Pinpoint the cell where the given text exists, returning its (x, y) midpoint coordinate. 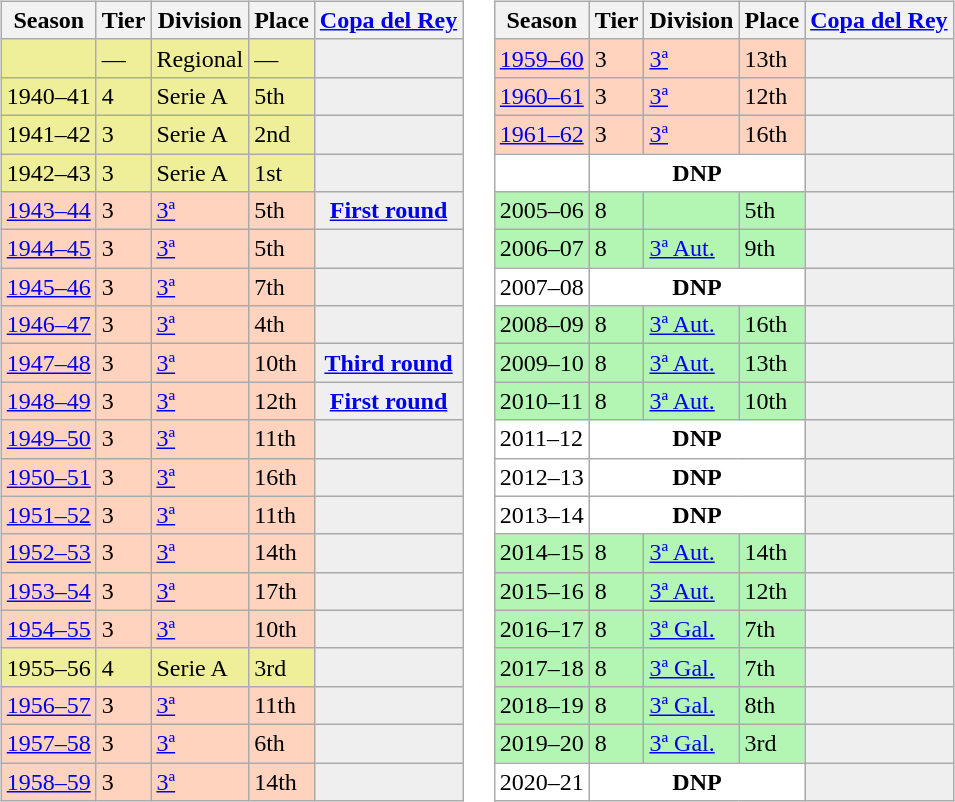
1952–53 (48, 553)
1943–44 (48, 211)
2016–17 (542, 629)
Regional (200, 58)
1957–58 (48, 743)
2nd (282, 134)
2007–08 (542, 287)
1941–42 (48, 134)
1956–57 (48, 705)
1958–59 (48, 781)
1940–41 (48, 96)
4th (282, 325)
2017–18 (542, 667)
2006–07 (542, 249)
1st (282, 173)
8th (772, 705)
1960–61 (542, 96)
2013–14 (542, 515)
1951–52 (48, 515)
6th (282, 743)
1953–54 (48, 591)
1954–55 (48, 629)
1942–43 (48, 173)
2009–10 (542, 363)
1944–45 (48, 249)
2015–16 (542, 591)
1948–49 (48, 401)
2018–19 (542, 705)
1950–51 (48, 477)
2005–06 (542, 211)
Third round (388, 363)
2020–21 (542, 781)
9th (772, 249)
2019–20 (542, 743)
2008–09 (542, 325)
17th (282, 591)
1947–48 (48, 363)
1946–47 (48, 325)
2011–12 (542, 439)
1959–60 (542, 58)
1961–62 (542, 134)
2010–11 (542, 401)
2012–13 (542, 477)
1955–56 (48, 667)
1945–46 (48, 287)
1949–50 (48, 439)
2014–15 (542, 553)
